Output the (x, y) coordinate of the center of the cell containing the given text.  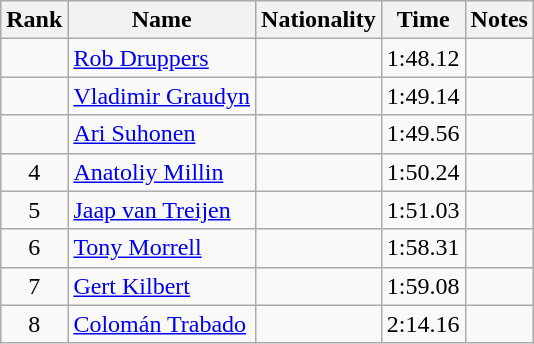
1:48.12 (423, 58)
Nationality (319, 20)
Tony Morrell (162, 248)
6 (34, 248)
Colomán Trabado (162, 324)
1:50.24 (423, 172)
1:49.14 (423, 96)
Rank (34, 20)
1:51.03 (423, 210)
Notes (499, 20)
8 (34, 324)
4 (34, 172)
Time (423, 20)
Jaap van Treijen (162, 210)
5 (34, 210)
2:14.16 (423, 324)
1:59.08 (423, 286)
Ari Suhonen (162, 134)
Anatoliy Millin (162, 172)
Gert Kilbert (162, 286)
Name (162, 20)
7 (34, 286)
1:58.31 (423, 248)
Vladimir Graudyn (162, 96)
Rob Druppers (162, 58)
1:49.56 (423, 134)
